Scan for the cell matching the given text and deliver its (x, y) coordinate at center. 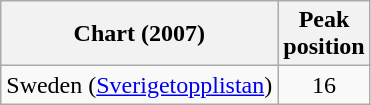
Chart (2007) (140, 34)
Sweden (Sverigetopplistan) (140, 85)
16 (324, 85)
Peakposition (324, 34)
